From the cell containing the given text, extract its center point as [x, y] coordinate. 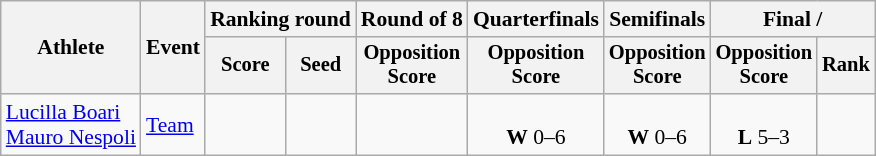
Athlete [71, 48]
Event [173, 48]
Seed [321, 66]
Round of 8 [412, 19]
Ranking round [280, 19]
Semifinals [658, 19]
Final / [793, 19]
Score [246, 66]
Rank [846, 66]
L 5–3 [764, 124]
Quarterfinals [536, 19]
Lucilla BoariMauro Nespoli [71, 124]
Team [173, 124]
